Locate the cell with the specified text and output its (X, Y) center coordinate. 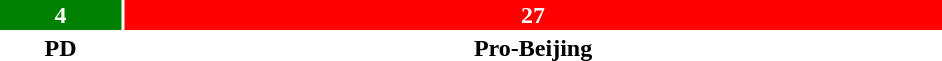
4 (60, 15)
27 (533, 15)
